Identify which cell holds the provided text, then report its (x, y) central coordinate. 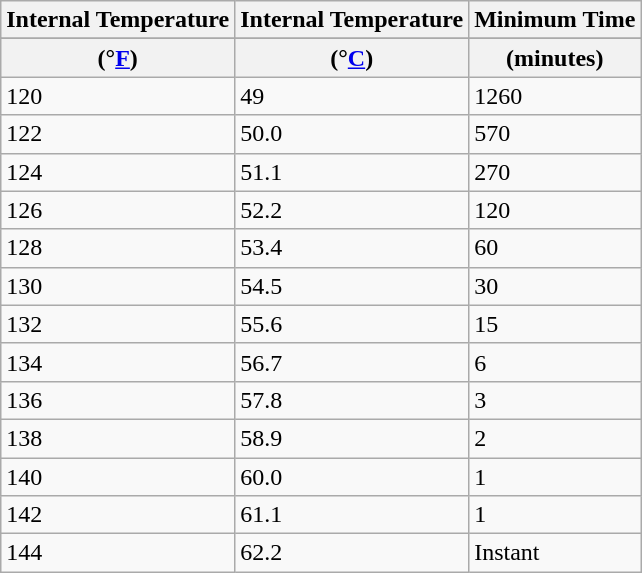
60 (555, 248)
15 (555, 324)
62.2 (352, 553)
138 (118, 438)
2 (555, 438)
144 (118, 553)
570 (555, 134)
56.7 (352, 362)
30 (555, 286)
142 (118, 515)
54.5 (352, 286)
3 (555, 400)
61.1 (352, 515)
136 (118, 400)
49 (352, 96)
6 (555, 362)
126 (118, 210)
122 (118, 134)
124 (118, 172)
132 (118, 324)
(°F) (118, 58)
58.9 (352, 438)
51.1 (352, 172)
(°C) (352, 58)
128 (118, 248)
134 (118, 362)
270 (555, 172)
1260 (555, 96)
57.8 (352, 400)
60.0 (352, 477)
53.4 (352, 248)
140 (118, 477)
Instant (555, 553)
50.0 (352, 134)
(minutes) (555, 58)
Minimum Time (555, 20)
55.6 (352, 324)
130 (118, 286)
52.2 (352, 210)
